Return [x, y] of the center of cell containing provided text 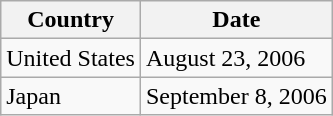
United States [71, 58]
Date [236, 20]
Country [71, 20]
August 23, 2006 [236, 58]
September 8, 2006 [236, 96]
Japan [71, 96]
